Identify which cell holds the provided text, then report its [X, Y] central coordinate. 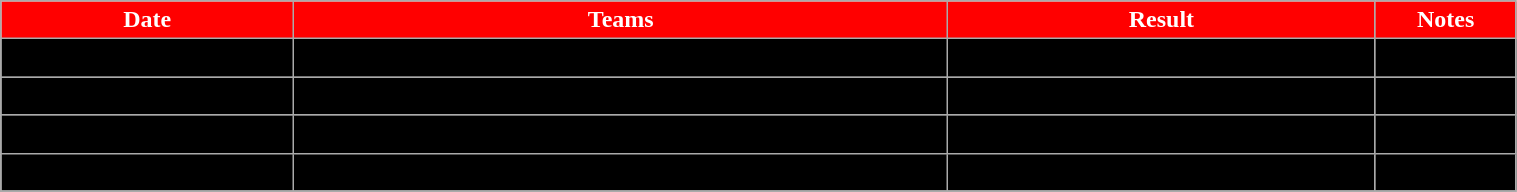
Norway vs. Russia [621, 134]
Germany vs. Japan [621, 172]
Norway, 3-2 [1162, 134]
Japan, 3-1 [1162, 172]
France vs. Slovakia [621, 96]
Slovakia, 1-0 [1162, 96]
Result [1162, 20]
Notes [1446, 20]
Switzerland vs. Czech Republic [621, 58]
Teams [621, 20]
Date [148, 20]
Czech Republic, 6-3 [1162, 58]
